Extract the (X, Y) coordinate from the center of the cell holding the provided text.  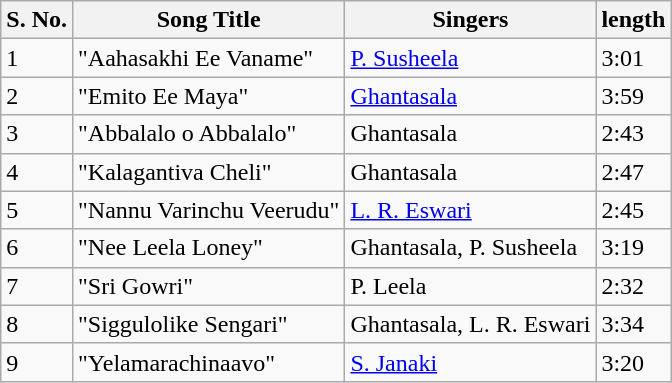
5 (37, 210)
2:47 (634, 172)
"Yelamarachinaavo" (208, 362)
L. R. Eswari (470, 210)
2:43 (634, 134)
3 (37, 134)
length (634, 20)
3:34 (634, 324)
"Siggulolike Sengari" (208, 324)
3:19 (634, 248)
"Kalagantiva Cheli" (208, 172)
"Emito Ee Maya" (208, 96)
P. Susheela (470, 58)
Song Title (208, 20)
6 (37, 248)
7 (37, 286)
2 (37, 96)
Singers (470, 20)
1 (37, 58)
"Sri Gowri" (208, 286)
S. No. (37, 20)
4 (37, 172)
8 (37, 324)
3:01 (634, 58)
"Nee Leela Loney" (208, 248)
2:32 (634, 286)
Ghantasala, L. R. Eswari (470, 324)
S. Janaki (470, 362)
2:45 (634, 210)
3:20 (634, 362)
Ghantasala, P. Susheela (470, 248)
P. Leela (470, 286)
"Nannu Varinchu Veerudu" (208, 210)
"Aahasakhi Ee Vaname" (208, 58)
3:59 (634, 96)
9 (37, 362)
"Abbalalo o Abbalalo" (208, 134)
